Search for the cell housing the specified text and yield its [x, y] center coordinate. 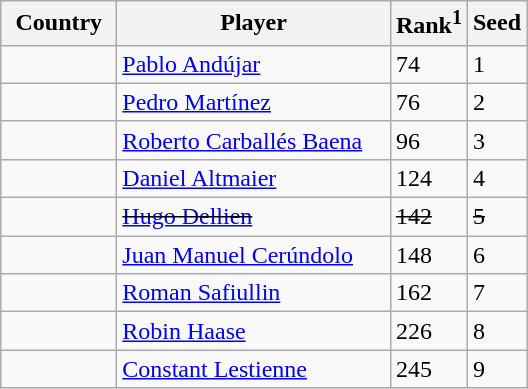
2 [496, 102]
74 [428, 64]
1 [496, 64]
Pedro Martínez [254, 102]
8 [496, 331]
5 [496, 217]
9 [496, 369]
Robin Haase [254, 331]
6 [496, 255]
Juan Manuel Cerúndolo [254, 255]
Pablo Andújar [254, 64]
162 [428, 293]
Rank1 [428, 24]
Player [254, 24]
7 [496, 293]
Roman Safiullin [254, 293]
76 [428, 102]
3 [496, 140]
124 [428, 178]
142 [428, 217]
Daniel Altmaier [254, 178]
Country [59, 24]
96 [428, 140]
Roberto Carballés Baena [254, 140]
Hugo Dellien [254, 217]
Constant Lestienne [254, 369]
226 [428, 331]
245 [428, 369]
Seed [496, 24]
148 [428, 255]
4 [496, 178]
